Return [X, Y] of the center of cell containing provided text 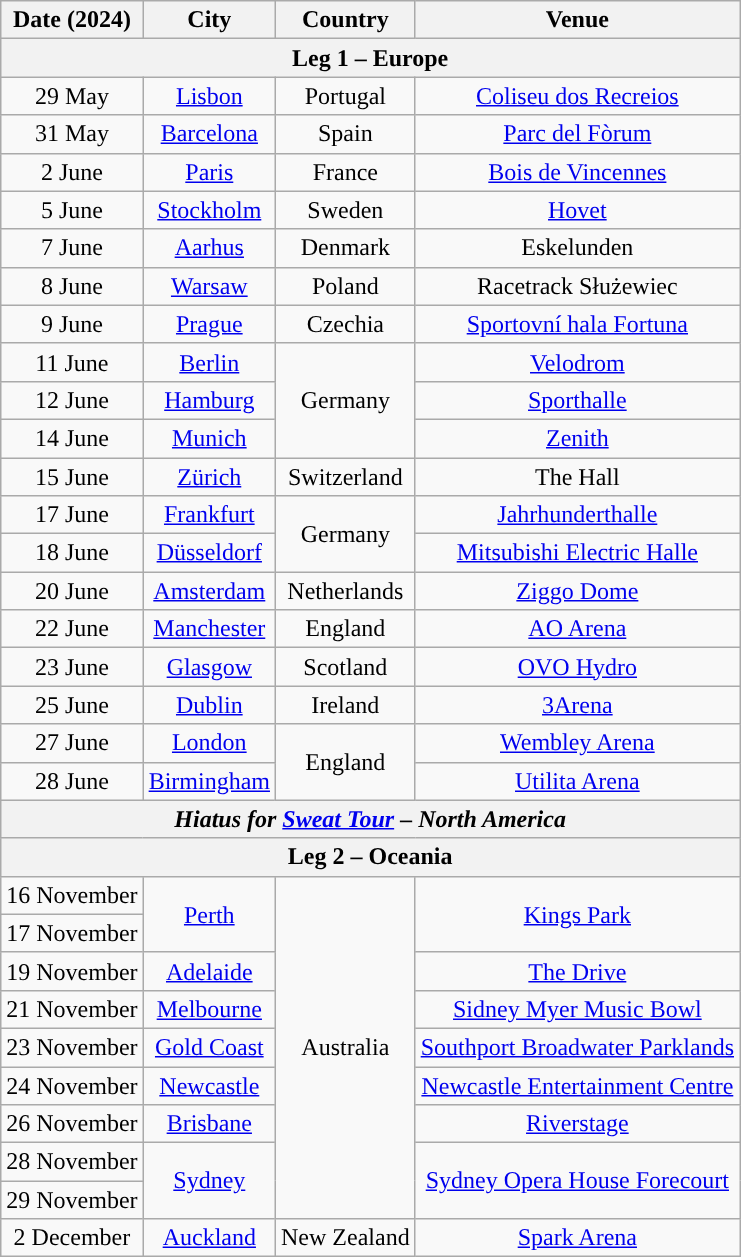
Velodrom [577, 362]
Hovet [577, 210]
Bois de Vincennes [577, 172]
Sidney Myer Music Bowl [577, 1009]
Riverstage [577, 1124]
29 November [72, 1200]
Newcastle Entertainment Centre [577, 1085]
Melbourne [209, 1009]
19 November [72, 971]
Utilita Arena [577, 781]
5 June [72, 210]
New Zealand [346, 1238]
Country [346, 20]
2 December [72, 1238]
Prague [209, 324]
AO Arena [577, 629]
Manchester [209, 629]
OVO Hydro [577, 667]
Zenith [577, 438]
Spain [346, 134]
Sydney [209, 1181]
Racetrack Służewiec [577, 286]
20 June [72, 591]
Gold Coast [209, 1047]
31 May [72, 134]
Sportovní hala Fortuna [577, 324]
Frankfurt [209, 515]
Date (2024) [72, 20]
9 June [72, 324]
17 June [72, 515]
22 June [72, 629]
16 November [72, 895]
Brisbane [209, 1124]
Newcastle [209, 1085]
Adelaide [209, 971]
Portugal [346, 96]
Zürich [209, 477]
26 November [72, 1124]
Venue [577, 20]
23 November [72, 1047]
28 November [72, 1162]
14 June [72, 438]
France [346, 172]
2 June [72, 172]
18 June [72, 553]
Coliseu dos Recreios [577, 96]
Kings Park [577, 914]
Australia [346, 1048]
11 June [72, 362]
Amsterdam [209, 591]
Berlin [209, 362]
3Arena [577, 705]
Sporthalle [577, 400]
Netherlands [346, 591]
Mitsubishi Electric Halle [577, 553]
15 June [72, 477]
Hamburg [209, 400]
Scotland [346, 667]
Lisbon [209, 96]
25 June [72, 705]
27 June [72, 743]
Paris [209, 172]
Sydney Opera House Forecourt [577, 1181]
Dublin [209, 705]
17 November [72, 933]
Ireland [346, 705]
Denmark [346, 248]
29 May [72, 96]
Parc del Fòrum [577, 134]
Auckland [209, 1238]
Munich [209, 438]
The Drive [577, 971]
Southport Broadwater Parklands [577, 1047]
Aarhus [209, 248]
7 June [72, 248]
Stockholm [209, 210]
12 June [72, 400]
8 June [72, 286]
Poland [346, 286]
23 June [72, 667]
Glasgow [209, 667]
The Hall [577, 477]
Perth [209, 914]
Spark Arena [577, 1238]
Barcelona [209, 134]
Hiatus for Sweat Tour – North America [370, 819]
Switzerland [346, 477]
Jahrhunderthalle [577, 515]
Eskelunden [577, 248]
Warsaw [209, 286]
Birmingham [209, 781]
London [209, 743]
Sweden [346, 210]
City [209, 20]
Leg 2 – Oceania [370, 857]
21 November [72, 1009]
28 June [72, 781]
24 November [72, 1085]
Wembley Arena [577, 743]
Czechia [346, 324]
Ziggo Dome [577, 591]
Düsseldorf [209, 553]
Leg 1 – Europe [370, 58]
